Capture the cell that displays the provided text and extract its (X, Y) central coordinate. 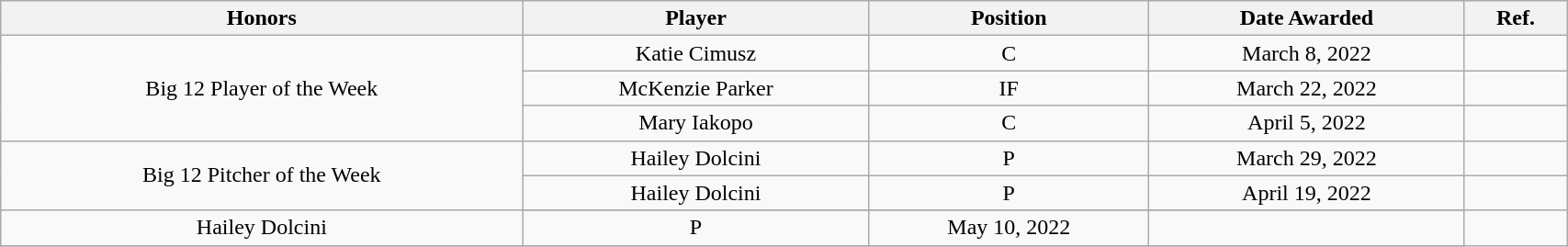
Katie Cimusz (696, 53)
Big 12 Pitcher of the Week (262, 175)
April 5, 2022 (1307, 123)
Ref. (1516, 18)
IF (1009, 88)
March 8, 2022 (1307, 53)
May 10, 2022 (1009, 228)
March 29, 2022 (1307, 158)
April 19, 2022 (1307, 193)
March 22, 2022 (1307, 88)
Mary Iakopo (696, 123)
Date Awarded (1307, 18)
McKenzie Parker (696, 88)
Position (1009, 18)
Big 12 Player of the Week (262, 88)
Honors (262, 18)
Player (696, 18)
